Pinpoint the cell where the given text exists, returning its [x, y] midpoint coordinate. 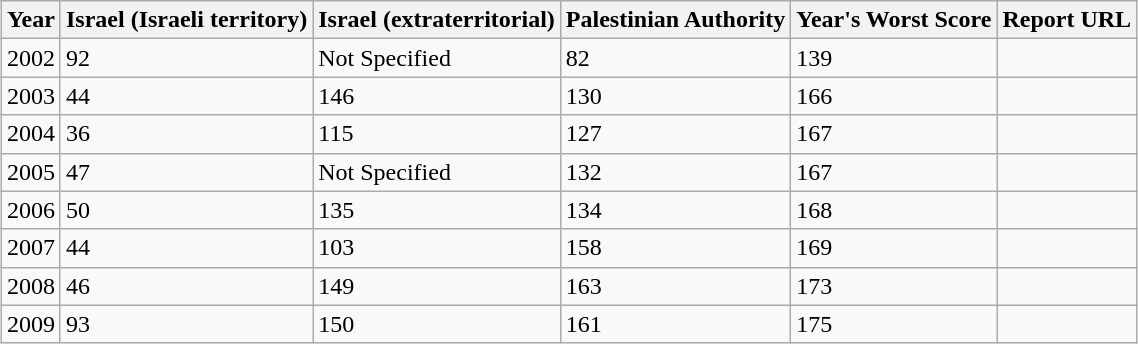
2007 [30, 248]
163 [675, 286]
2008 [30, 286]
2003 [30, 96]
2005 [30, 172]
2002 [30, 58]
146 [437, 96]
166 [894, 96]
Report URL [1067, 20]
2006 [30, 210]
Israel (Israeli territory) [186, 20]
103 [437, 248]
Year's Worst Score [894, 20]
46 [186, 286]
127 [675, 134]
169 [894, 248]
2009 [30, 324]
82 [675, 58]
158 [675, 248]
168 [894, 210]
149 [437, 286]
Israel (extraterritorial) [437, 20]
Year [30, 20]
92 [186, 58]
135 [437, 210]
2004 [30, 134]
36 [186, 134]
47 [186, 172]
130 [675, 96]
93 [186, 324]
50 [186, 210]
173 [894, 286]
150 [437, 324]
134 [675, 210]
175 [894, 324]
161 [675, 324]
132 [675, 172]
Palestinian Authority [675, 20]
139 [894, 58]
115 [437, 134]
